Identify which cell holds the provided text, then report its [x, y] central coordinate. 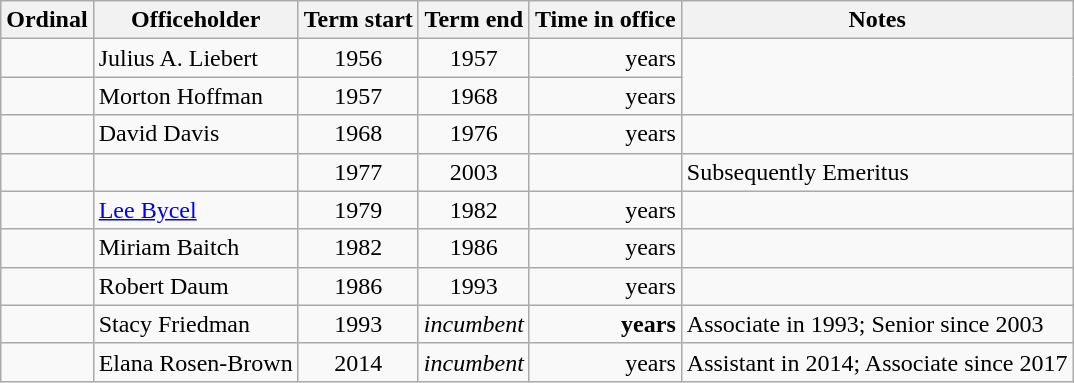
Elana Rosen-Brown [196, 362]
1979 [358, 210]
Miriam Baitch [196, 248]
Lee Bycel [196, 210]
1977 [358, 172]
1976 [474, 134]
Julius A. Liebert [196, 58]
2003 [474, 172]
Term start [358, 20]
Robert Daum [196, 286]
Associate in 1993; Senior since 2003 [877, 324]
Assistant in 2014; Associate since 2017 [877, 362]
David Davis [196, 134]
Ordinal [47, 20]
1956 [358, 58]
Stacy Friedman [196, 324]
2014 [358, 362]
Notes [877, 20]
Time in office [605, 20]
Officeholder [196, 20]
Term end [474, 20]
Morton Hoffman [196, 96]
Subsequently Emeritus [877, 172]
